Return the (X, Y) coordinate for the center point of the cell that contains the specified text.  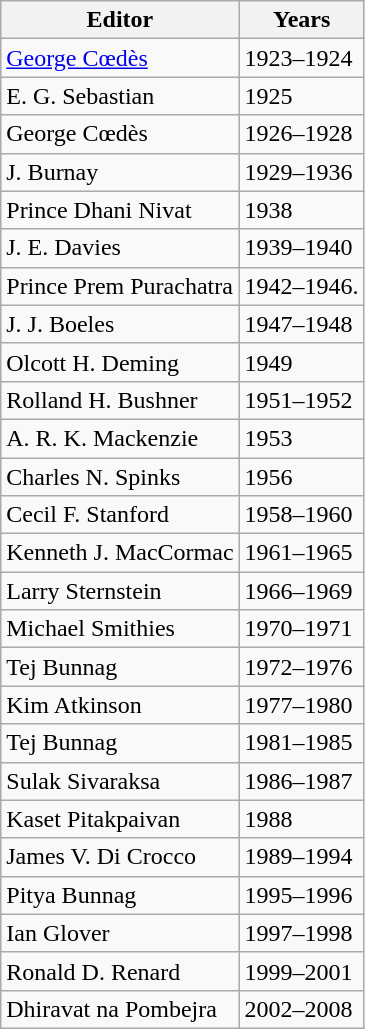
Kim Atkinson (120, 705)
1923–1924 (302, 58)
Ronald D. Renard (120, 971)
1926–1928 (302, 134)
1999–2001 (302, 971)
1989–1994 (302, 857)
J. E. Davies (120, 248)
1977–1980 (302, 705)
Prince Prem Purachatra (120, 286)
1958–1960 (302, 515)
Sulak Sivaraksa (120, 781)
1956 (302, 477)
Charles N. Spinks (120, 477)
1995–1996 (302, 895)
1986–1987 (302, 781)
Kenneth J. MacCormac (120, 553)
Olcott H. Deming (120, 362)
Years (302, 20)
1981–1985 (302, 743)
1947–1948 (302, 324)
Editor (120, 20)
J. J. Boeles (120, 324)
1953 (302, 438)
Dhiravat na Pombejra (120, 1009)
Prince Dhani Nivat (120, 210)
Kaset Pitakpaivan (120, 819)
Ian Glover (120, 933)
1929–1936 (302, 172)
1988 (302, 819)
E. G. Sebastian (120, 96)
2002–2008 (302, 1009)
1925 (302, 96)
1951–1952 (302, 400)
Larry Sternstein (120, 591)
1961–1965 (302, 553)
1942–1946. (302, 286)
A. R. K. Mackenzie (120, 438)
James V. Di Crocco (120, 857)
1939–1940 (302, 248)
1970–1971 (302, 629)
Cecil F. Stanford (120, 515)
1938 (302, 210)
Rolland H. Bushner (120, 400)
1949 (302, 362)
Pitya Bunnag (120, 895)
J. Burnay (120, 172)
1966–1969 (302, 591)
1997–1998 (302, 933)
1972–1976 (302, 667)
Michael Smithies (120, 629)
